Determine the (X, Y) coordinate at the center of the cell enclosing the given text.  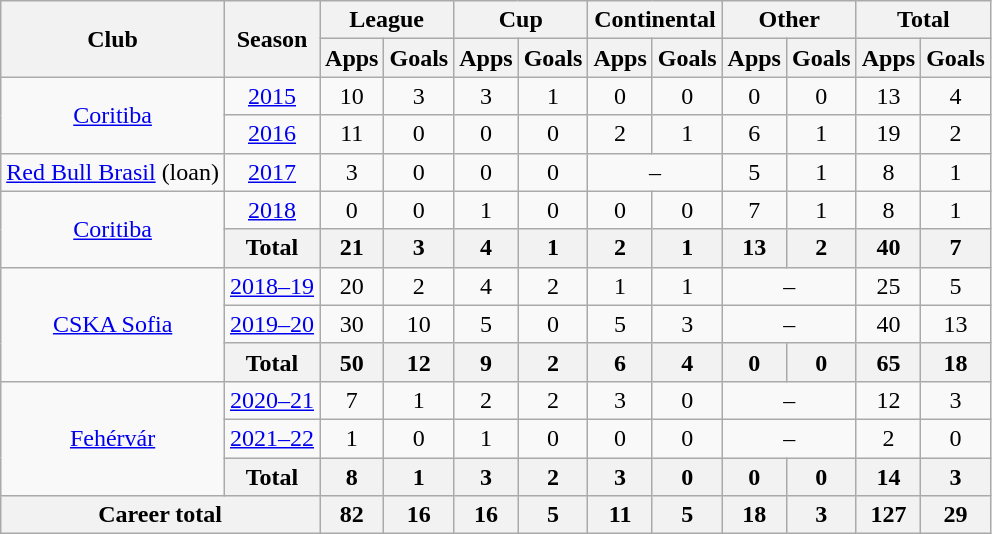
Season (272, 39)
2016 (272, 134)
Red Bull Brasil (loan) (113, 172)
2015 (272, 96)
CSKA Sofia (113, 324)
League (387, 20)
Career total (160, 515)
9 (486, 362)
29 (956, 515)
Continental (655, 20)
82 (352, 515)
2018 (272, 210)
2019–20 (272, 324)
2020–21 (272, 400)
127 (888, 515)
50 (352, 362)
Cup (521, 20)
2017 (272, 172)
Club (113, 39)
25 (888, 286)
20 (352, 286)
2021–22 (272, 438)
Fehérvár (113, 438)
19 (888, 134)
14 (888, 477)
21 (352, 248)
65 (888, 362)
Other (789, 20)
30 (352, 324)
2018–19 (272, 286)
